Search for the cell housing the specified text and yield its [x, y] center coordinate. 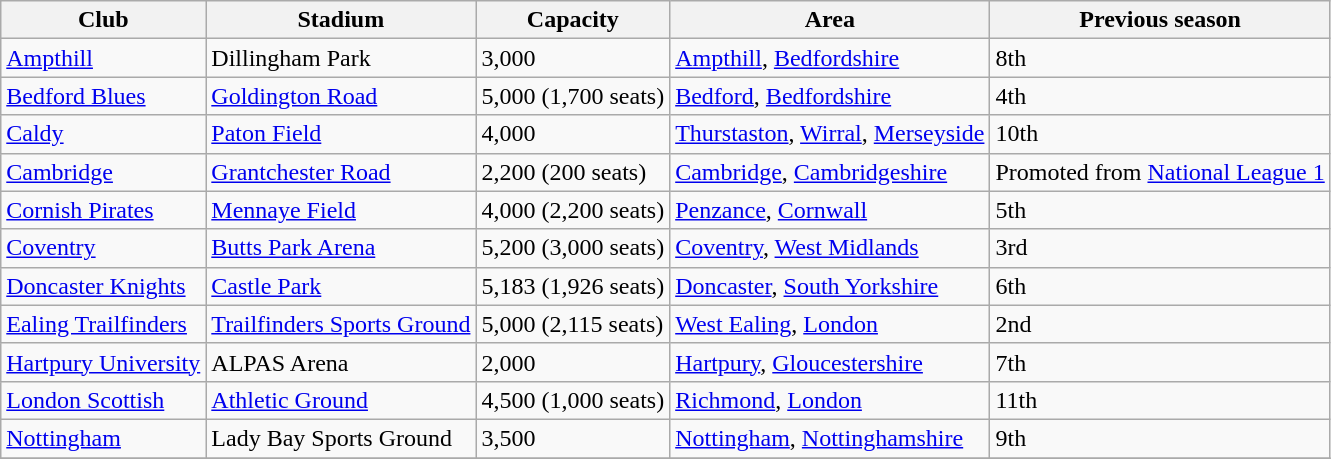
London Scottish [104, 400]
Cornish Pirates [104, 210]
4,000 [573, 134]
Caldy [104, 134]
Coventry, West Midlands [830, 248]
Hartpury University [104, 362]
11th [1160, 400]
8th [1160, 58]
Castle Park [341, 286]
Club [104, 20]
4th [1160, 96]
Mennaye Field [341, 210]
Hartpury, Gloucestershire [830, 362]
Promoted from National League 1 [1160, 172]
Area [830, 20]
Athletic Ground [341, 400]
Ampthill [104, 58]
Bedford Blues [104, 96]
Coventry [104, 248]
5th [1160, 210]
9th [1160, 438]
ALPAS Arena [341, 362]
5,200 (3,000 seats) [573, 248]
3rd [1160, 248]
Grantchester Road [341, 172]
2nd [1160, 324]
Doncaster, South Yorkshire [830, 286]
4,500 (1,000 seats) [573, 400]
Dillingham Park [341, 58]
Stadium [341, 20]
Butts Park Arena [341, 248]
Thurstaston, Wirral, Merseyside [830, 134]
Capacity [573, 20]
5,183 (1,926 seats) [573, 286]
Nottingham, Nottinghamshire [830, 438]
Penzance, Cornwall [830, 210]
2,000 [573, 362]
Goldington Road [341, 96]
10th [1160, 134]
Cambridge [104, 172]
Doncaster Knights [104, 286]
Bedford, Bedfordshire [830, 96]
Ealing Trailfinders [104, 324]
2,200 (200 seats) [573, 172]
Cambridge, Cambridgeshire [830, 172]
4,000 (2,200 seats) [573, 210]
Trailfinders Sports Ground [341, 324]
Previous season [1160, 20]
3,000 [573, 58]
Nottingham [104, 438]
7th [1160, 362]
6th [1160, 286]
West Ealing, London [830, 324]
Paton Field [341, 134]
3,500 [573, 438]
Richmond, London [830, 400]
5,000 (2,115 seats) [573, 324]
5,000 (1,700 seats) [573, 96]
Ampthill, Bedfordshire [830, 58]
Lady Bay Sports Ground [341, 438]
